Identify which cell holds the provided text, then report its (x, y) central coordinate. 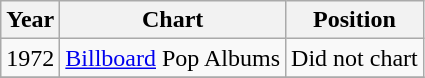
1972 (30, 58)
Did not chart (355, 58)
Year (30, 20)
Chart (173, 20)
Position (355, 20)
Billboard Pop Albums (173, 58)
